Return the (x, y) coordinate for the center point of the cell that contains the specified text.  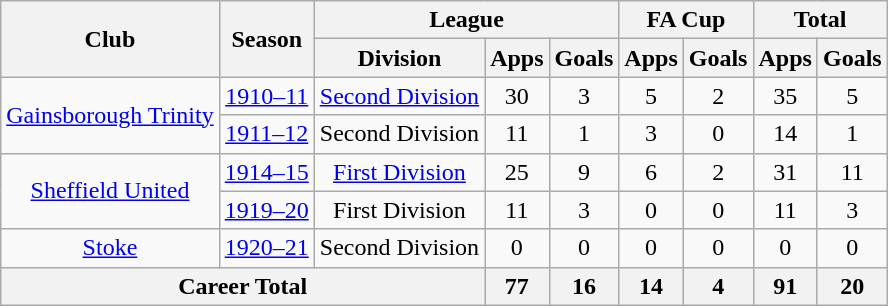
Stoke (110, 248)
25 (517, 172)
35 (785, 96)
16 (584, 286)
1910–11 (266, 96)
30 (517, 96)
77 (517, 286)
9 (584, 172)
1920–21 (266, 248)
Career Total (243, 286)
FA Cup (686, 20)
6 (651, 172)
20 (852, 286)
1911–12 (266, 134)
1914–15 (266, 172)
Total (820, 20)
1919–20 (266, 210)
Sheffield United (110, 191)
4 (718, 286)
League (466, 20)
Gainsborough Trinity (110, 115)
31 (785, 172)
91 (785, 286)
Season (266, 39)
Division (399, 58)
Club (110, 39)
